Determine the (X, Y) coordinate at the center of the cell enclosing the given text.  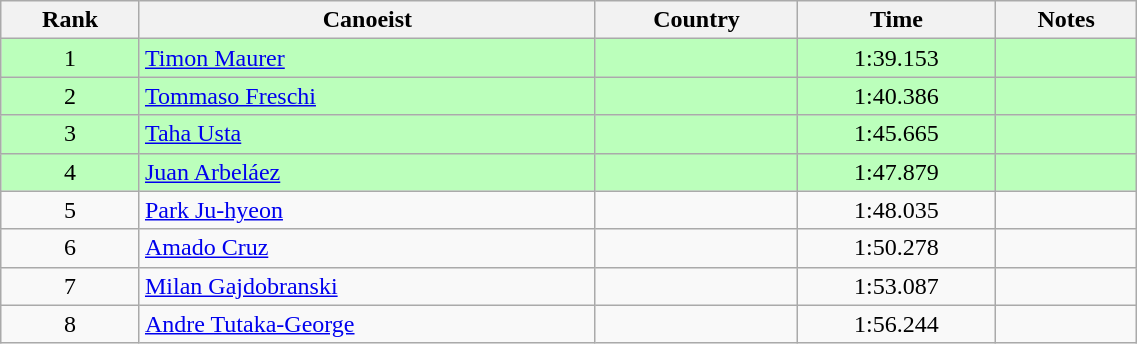
Rank (70, 20)
Andre Tutaka-George (367, 324)
Taha Usta (367, 134)
Country (696, 20)
Amado Cruz (367, 248)
6 (70, 248)
8 (70, 324)
1:40.386 (897, 96)
Notes (1066, 20)
1:50.278 (897, 248)
1:48.035 (897, 210)
Park Ju-hyeon (367, 210)
Canoeist (367, 20)
2 (70, 96)
Tommaso Freschi (367, 96)
4 (70, 172)
7 (70, 286)
1:45.665 (897, 134)
1 (70, 58)
5 (70, 210)
1:53.087 (897, 286)
Time (897, 20)
Milan Gajdobranski (367, 286)
3 (70, 134)
1:39.153 (897, 58)
1:47.879 (897, 172)
1:56.244 (897, 324)
Timon Maurer (367, 58)
Juan Arbeláez (367, 172)
